Scan for the cell matching the given text and deliver its [X, Y] coordinate at center. 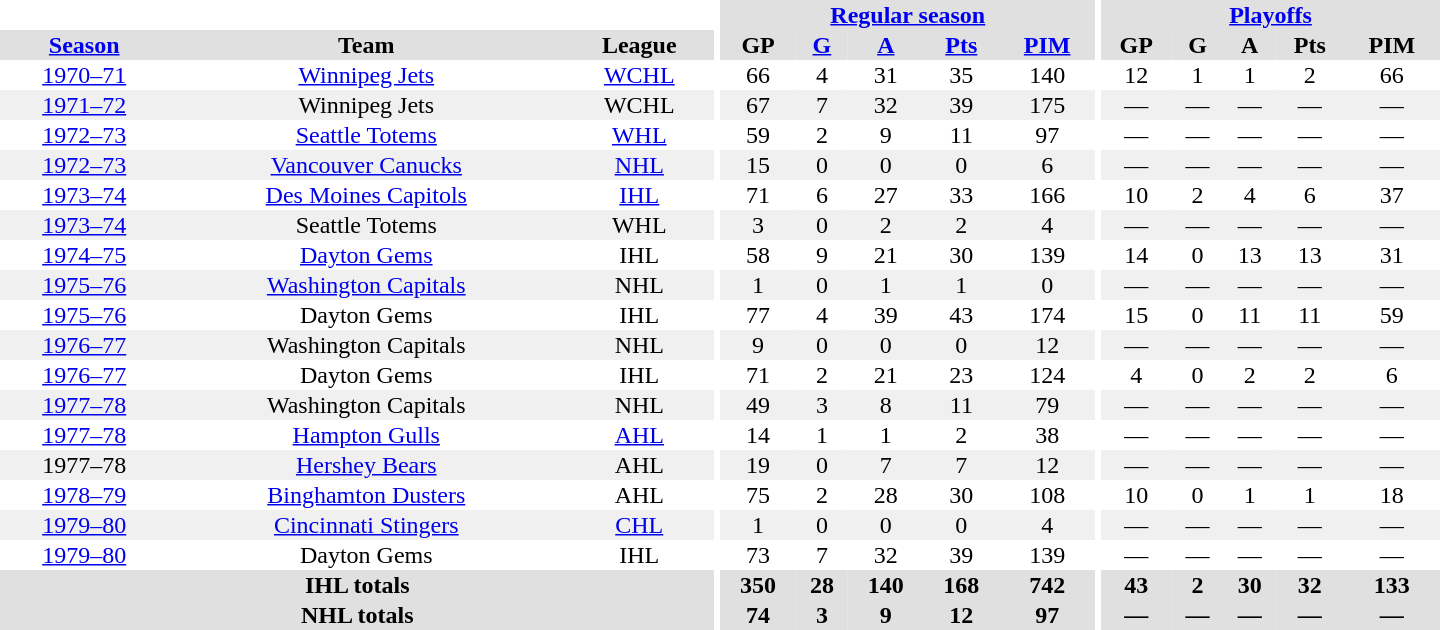
1971–72 [84, 105]
1978–79 [84, 495]
Playoffs [1270, 15]
174 [1047, 315]
35 [962, 75]
124 [1047, 375]
23 [962, 375]
37 [1392, 195]
NHL totals [357, 615]
166 [1047, 195]
108 [1047, 495]
75 [758, 495]
73 [758, 555]
38 [1047, 435]
Hershey Bears [366, 465]
Regular season [908, 15]
1970–71 [84, 75]
350 [758, 585]
Des Moines Capitols [366, 195]
27 [886, 195]
18 [1392, 495]
Binghamton Dusters [366, 495]
IHL totals [357, 585]
77 [758, 315]
Hampton Gulls [366, 435]
Season [84, 45]
742 [1047, 585]
175 [1047, 105]
49 [758, 405]
74 [758, 615]
Cincinnati Stingers [366, 525]
168 [962, 585]
Team [366, 45]
CHL [639, 525]
58 [758, 255]
67 [758, 105]
19 [758, 465]
8 [886, 405]
33 [962, 195]
79 [1047, 405]
Vancouver Canucks [366, 165]
League [639, 45]
1974–75 [84, 255]
133 [1392, 585]
